Output the (x, y) coordinate of the center of the cell containing the given text.  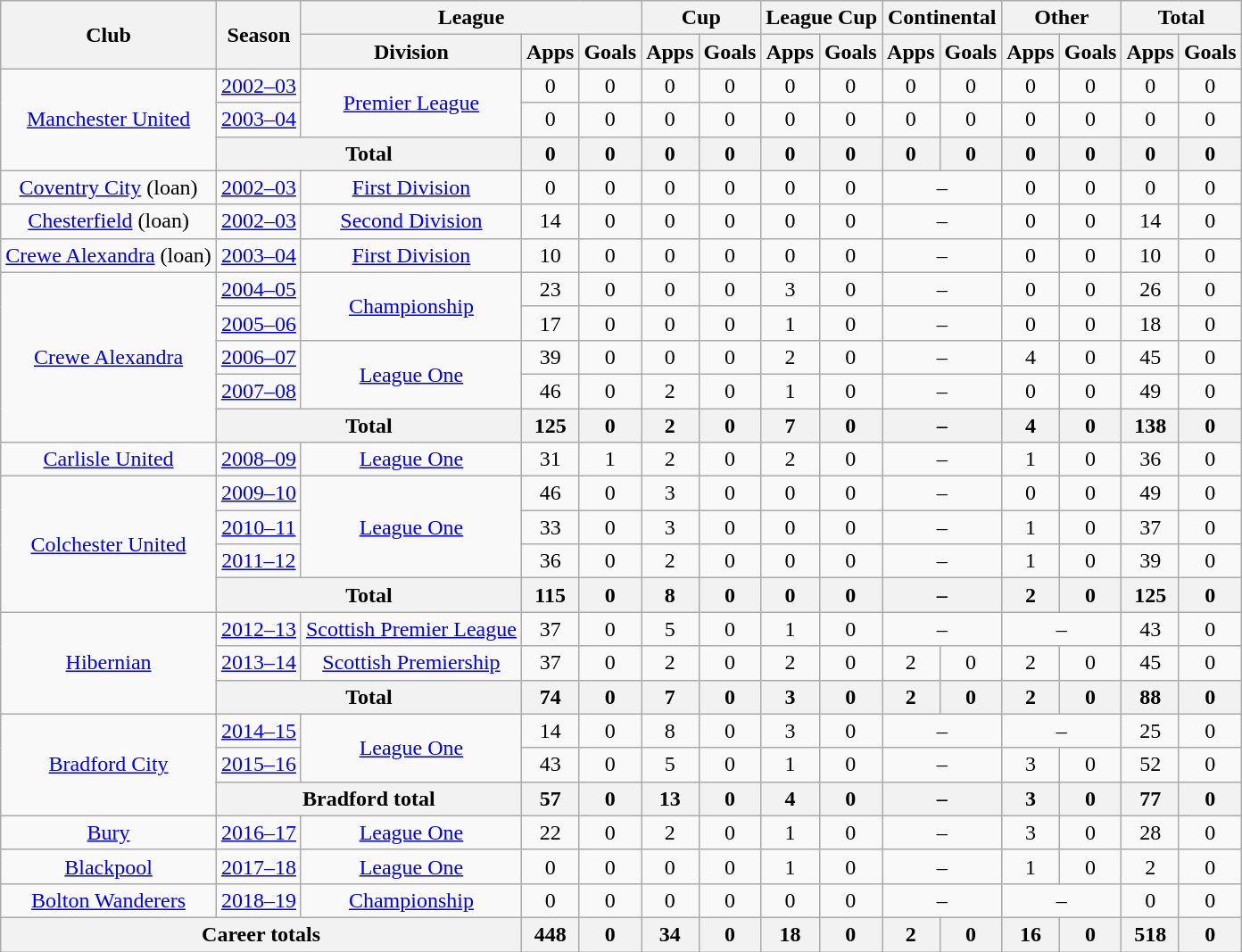
Colchester United (109, 544)
74 (550, 697)
Scottish Premier League (410, 629)
2012–13 (259, 629)
Bury (109, 832)
Bradford City (109, 765)
Bradford total (368, 799)
13 (670, 799)
2005–06 (259, 323)
2004–05 (259, 289)
2015–16 (259, 765)
Crewe Alexandra (loan) (109, 255)
2013–14 (259, 663)
138 (1150, 426)
Season (259, 35)
2007–08 (259, 391)
Club (109, 35)
2006–07 (259, 357)
Hibernian (109, 663)
Carlisle United (109, 459)
2014–15 (259, 731)
Division (410, 52)
57 (550, 799)
2018–19 (259, 900)
League (471, 18)
22 (550, 832)
115 (550, 595)
Coventry City (loan) (109, 187)
League Cup (822, 18)
88 (1150, 697)
Scottish Premiership (410, 663)
Cup (701, 18)
17 (550, 323)
31 (550, 459)
16 (1031, 934)
25 (1150, 731)
Crewe Alexandra (109, 357)
Other (1062, 18)
28 (1150, 832)
2011–12 (259, 561)
Chesterfield (loan) (109, 221)
2017–18 (259, 866)
34 (670, 934)
Continental (942, 18)
Second Division (410, 221)
448 (550, 934)
77 (1150, 799)
23 (550, 289)
Premier League (410, 103)
33 (550, 527)
Career totals (261, 934)
26 (1150, 289)
2016–17 (259, 832)
518 (1150, 934)
Manchester United (109, 120)
52 (1150, 765)
2009–10 (259, 493)
2010–11 (259, 527)
Bolton Wanderers (109, 900)
2008–09 (259, 459)
Blackpool (109, 866)
